Provide the [X, Y] coordinate of the cell's center where the given text is located.  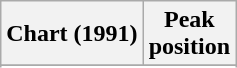
Chart (1991) [72, 34]
Peakposition [189, 34]
